Identify which cell holds the provided text, then report its [x, y] central coordinate. 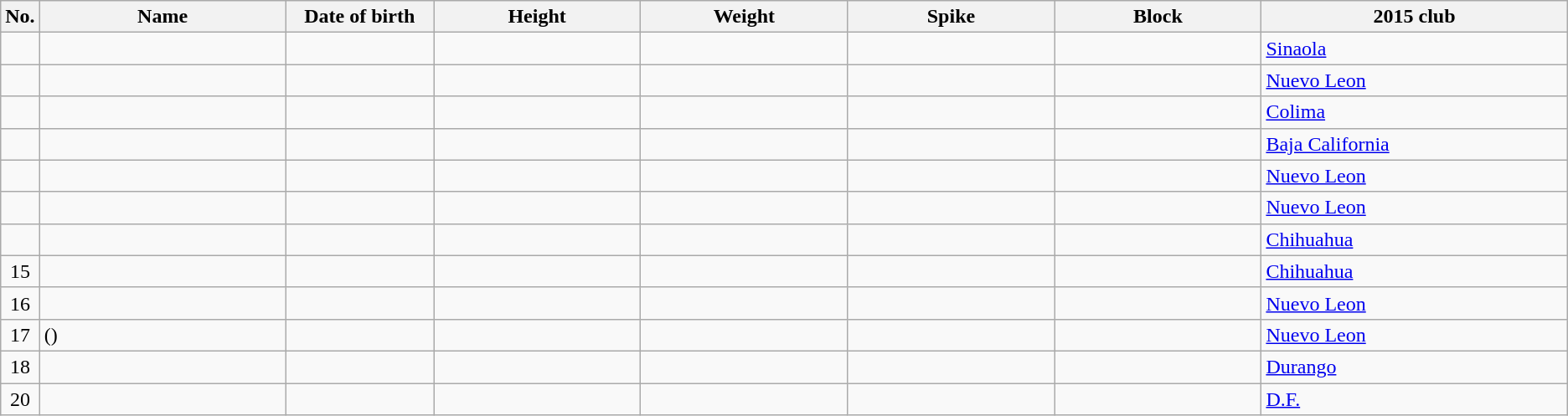
Weight [744, 17]
17 [20, 335]
20 [20, 399]
Date of birth [359, 17]
No. [20, 17]
Height [538, 17]
Baja California [1414, 144]
Block [1158, 17]
16 [20, 303]
2015 club [1414, 17]
Spike [952, 17]
D.F. [1414, 399]
Sinaola [1414, 49]
18 [20, 367]
Colima [1414, 112]
Name [162, 17]
Durango [1414, 367]
() [162, 335]
15 [20, 271]
